Return the (x, y) coordinate for the center point of the cell that contains the specified text.  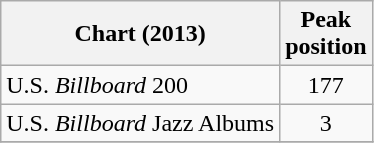
U.S. Billboard Jazz Albums (140, 123)
3 (326, 123)
Chart (2013) (140, 34)
Peakposition (326, 34)
U.S. Billboard 200 (140, 85)
177 (326, 85)
